Return [x, y] of the center of cell containing provided text 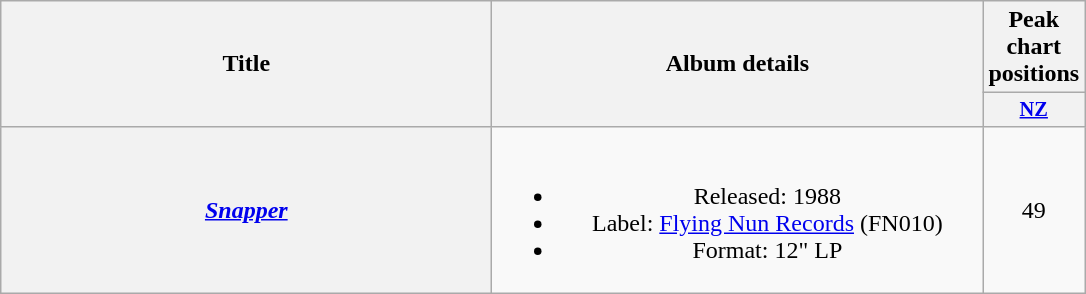
Released: 1988Label: Flying Nun Records (FN010)Format: 12" LP [738, 210]
49 [1034, 210]
Snapper [246, 210]
Album details [738, 64]
Title [246, 64]
NZ [1034, 110]
Peak chartpositions [1034, 47]
